Find where the given text appears and provide that cell's center as [X, Y] coordinate. 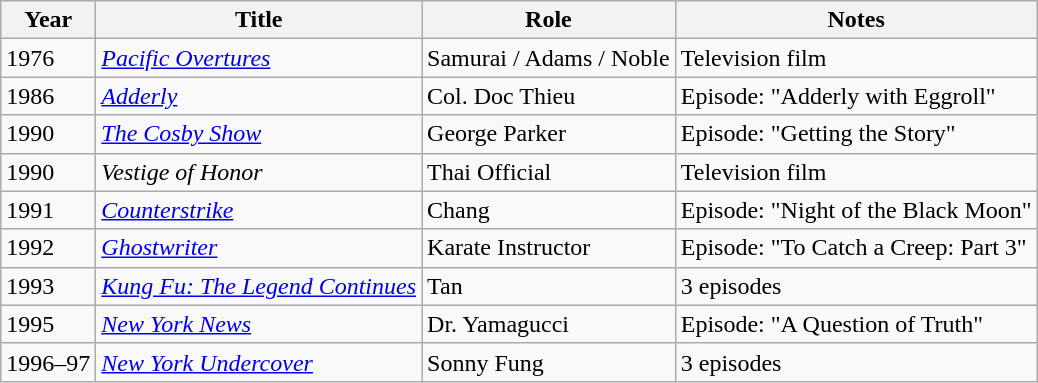
Counterstrike [259, 210]
Episode: "Adderly with Eggroll" [856, 96]
Karate Instructor [549, 248]
Samurai / Adams / Noble [549, 58]
1991 [48, 210]
Episode: "To Catch a Creep: Part 3" [856, 248]
1996–97 [48, 362]
Episode: "A Question of Truth" [856, 324]
The Cosby Show [259, 134]
Chang [549, 210]
1995 [48, 324]
Tan [549, 286]
New York News [259, 324]
Ghostwriter [259, 248]
1986 [48, 96]
Vestige of Honor [259, 172]
Notes [856, 20]
1992 [48, 248]
Pacific Overtures [259, 58]
New York Undercover [259, 362]
Episode: "Night of the Black Moon" [856, 210]
George Parker [549, 134]
Role [549, 20]
Title [259, 20]
Sonny Fung [549, 362]
Kung Fu: The Legend Continues [259, 286]
Thai Official [549, 172]
Dr. Yamagucci [549, 324]
1993 [48, 286]
Episode: "Getting the Story" [856, 134]
Col. Doc Thieu [549, 96]
1976 [48, 58]
Adderly [259, 96]
Year [48, 20]
